Scan for the cell matching the given text and deliver its (x, y) coordinate at center. 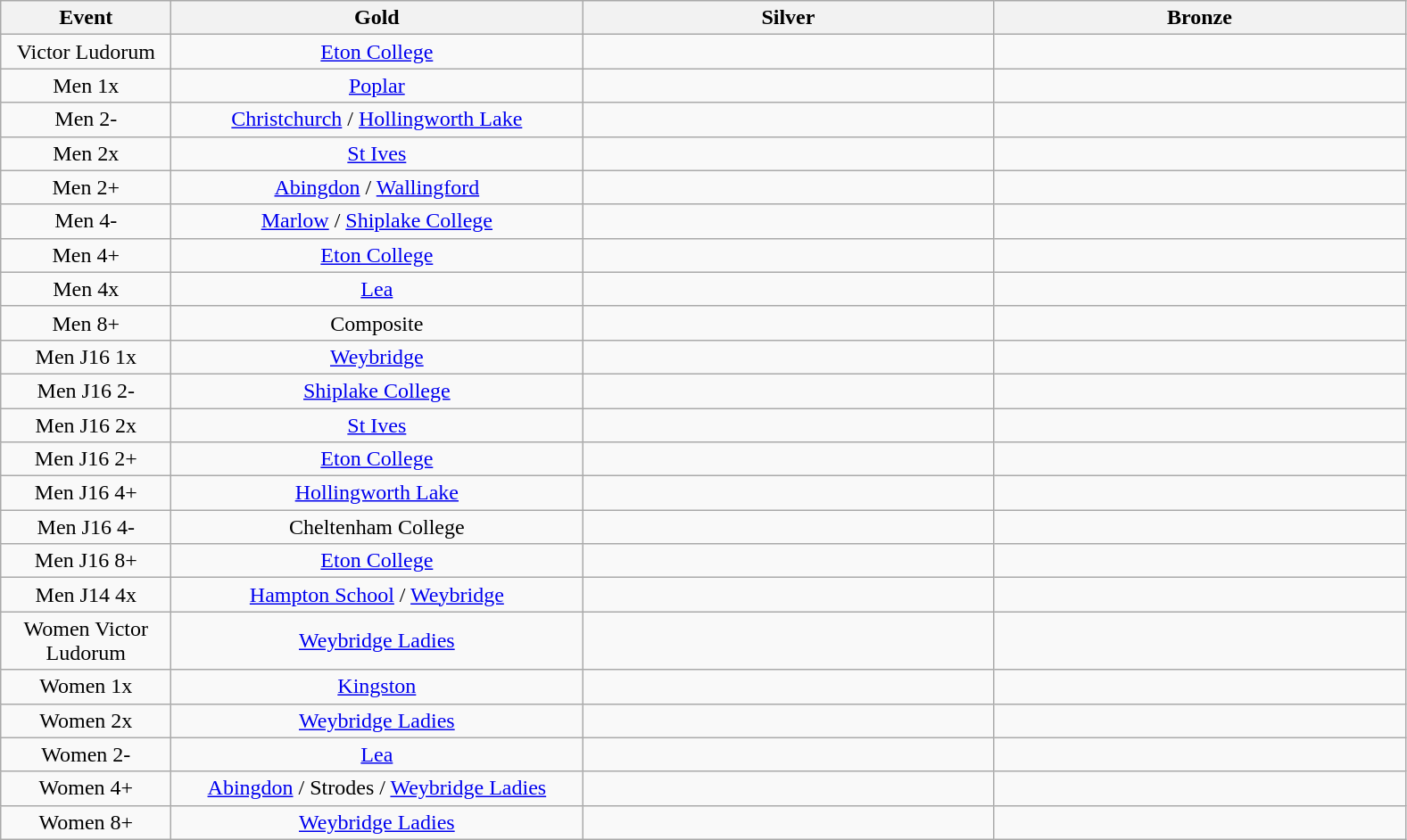
Men 4- (86, 221)
Abingdon / Wallingford (377, 187)
Men J16 4- (86, 527)
Gold (377, 18)
Men J16 1x (86, 357)
Men J16 8+ (86, 561)
Victor Ludorum (86, 52)
Men J16 2+ (86, 459)
Hollingworth Lake (377, 493)
Marlow / Shiplake College (377, 221)
Men 8+ (86, 323)
Men J16 2- (86, 391)
Women Victor Ludorum (86, 640)
Hampton School / Weybridge (377, 595)
Men 2+ (86, 187)
Cheltenham College (377, 527)
Christchurch / Hollingworth Lake (377, 119)
Women 4+ (86, 788)
Men J14 4x (86, 595)
Men 2x (86, 153)
Men 2- (86, 119)
Men 4+ (86, 255)
Men 4x (86, 289)
Silver (789, 18)
Men 1x (86, 86)
Poplar (377, 86)
Shiplake College (377, 391)
Event (86, 18)
Weybridge (377, 357)
Bronze (1199, 18)
Women 2- (86, 754)
Women 2x (86, 721)
Men J16 2x (86, 425)
Women 1x (86, 687)
Kingston (377, 687)
Composite (377, 323)
Women 8+ (86, 822)
Abingdon / Strodes / Weybridge Ladies (377, 788)
Men J16 4+ (86, 493)
